Locate the cell with the specified text and output its (X, Y) center coordinate. 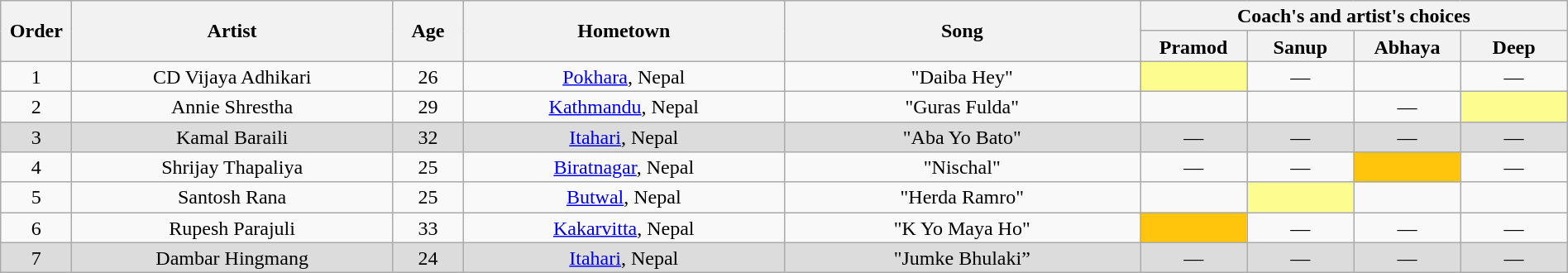
24 (428, 258)
2 (36, 106)
Pramod (1194, 46)
32 (428, 137)
Rupesh Parajuli (232, 228)
Artist (232, 31)
26 (428, 76)
29 (428, 106)
Order (36, 31)
"Aba Yo Bato" (963, 137)
"Jumke Bhulaki” (963, 258)
Kamal Baraili (232, 137)
Kakarvitta, Nepal (624, 228)
1 (36, 76)
Pokhara, Nepal (624, 76)
"Nischal" (963, 167)
33 (428, 228)
Song (963, 31)
Shrijay Thapaliya (232, 167)
Hometown (624, 31)
Butwal, Nepal (624, 197)
5 (36, 197)
Coach's and artist's choices (1355, 17)
Annie Shrestha (232, 106)
3 (36, 137)
6 (36, 228)
Abhaya (1408, 46)
7 (36, 258)
4 (36, 167)
"Guras Fulda" (963, 106)
Deep (1513, 46)
Kathmandu, Nepal (624, 106)
Santosh Rana (232, 197)
Dambar Hingmang (232, 258)
"Herda Ramro" (963, 197)
Biratnagar, Nepal (624, 167)
"Daiba Hey" (963, 76)
CD Vijaya Adhikari (232, 76)
Age (428, 31)
Sanup (1300, 46)
"K Yo Maya Ho" (963, 228)
